Locate the cell with the specified text and output its (X, Y) center coordinate. 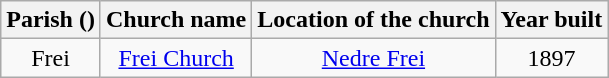
Nedre Frei (374, 58)
1897 (552, 58)
Location of the church (374, 20)
Frei (51, 58)
Frei Church (176, 58)
Church name (176, 20)
Year built (552, 20)
Parish () (51, 20)
